Return [X, Y] of the center of cell containing provided text 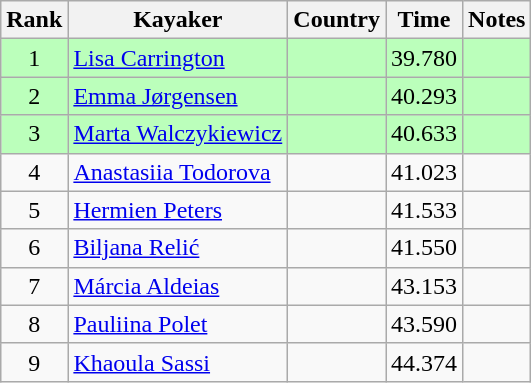
43.153 [424, 286]
40.633 [424, 134]
Anastasiia Todorova [178, 172]
Time [424, 20]
8 [34, 324]
Hermien Peters [178, 210]
39.780 [424, 58]
41.533 [424, 210]
Pauliina Polet [178, 324]
3 [34, 134]
Márcia Aldeias [178, 286]
9 [34, 362]
Kayaker [178, 20]
1 [34, 58]
4 [34, 172]
Emma Jørgensen [178, 96]
43.590 [424, 324]
Rank [34, 20]
41.550 [424, 248]
40.293 [424, 96]
41.023 [424, 172]
Notes [497, 20]
44.374 [424, 362]
7 [34, 286]
Khaoula Sassi [178, 362]
Marta Walczykiewicz [178, 134]
Biljana Relić [178, 248]
Lisa Carrington [178, 58]
Country [337, 20]
6 [34, 248]
5 [34, 210]
2 [34, 96]
